Locate the cell with the specified text and output its (X, Y) center coordinate. 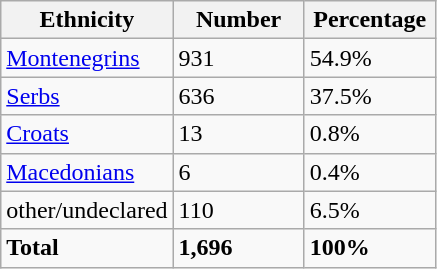
other/undeclared (87, 210)
931 (238, 58)
1,696 (238, 248)
6 (238, 172)
54.9% (370, 58)
37.5% (370, 96)
100% (370, 248)
Total (87, 248)
Macedonians (87, 172)
0.8% (370, 134)
0.4% (370, 172)
636 (238, 96)
110 (238, 210)
13 (238, 134)
6.5% (370, 210)
Percentage (370, 20)
Number (238, 20)
Ethnicity (87, 20)
Montenegrins (87, 58)
Serbs (87, 96)
Croats (87, 134)
